Extract the [x, y] coordinate from the center of the cell holding the provided text.  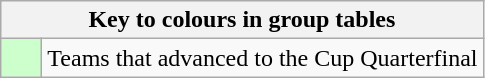
Teams that advanced to the Cup Quarterfinal [262, 58]
Key to colours in group tables [242, 20]
